Determine the (x, y) coordinate at the center of the cell enclosing the given text.  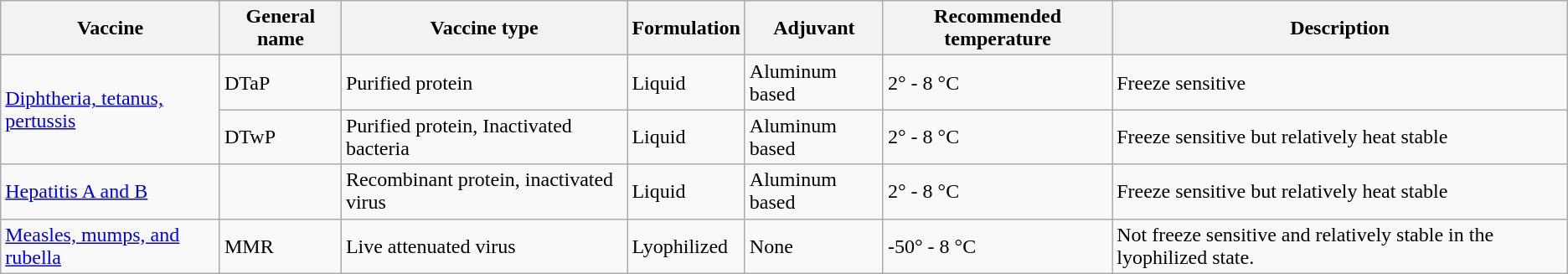
DTaP (280, 82)
Hepatitis A and B (111, 191)
Recombinant protein, inactivated virus (484, 191)
DTwP (280, 137)
Adjuvant (814, 28)
Diphtheria, tetanus, pertussis (111, 110)
Purified protein (484, 82)
MMR (280, 246)
Live attenuated virus (484, 246)
General name (280, 28)
Freeze sensitive (1340, 82)
Purified protein, Inactivated bacteria (484, 137)
Measles, mumps, and rubella (111, 246)
Vaccine type (484, 28)
Vaccine (111, 28)
Recommended temperature (997, 28)
-50° - 8 °C (997, 246)
Description (1340, 28)
Not freeze sensitive and relatively stable in the lyophilized state. (1340, 246)
None (814, 246)
Lyophilized (686, 246)
Formulation (686, 28)
